Return the (X, Y) coordinate for the center point of the cell that contains the specified text.  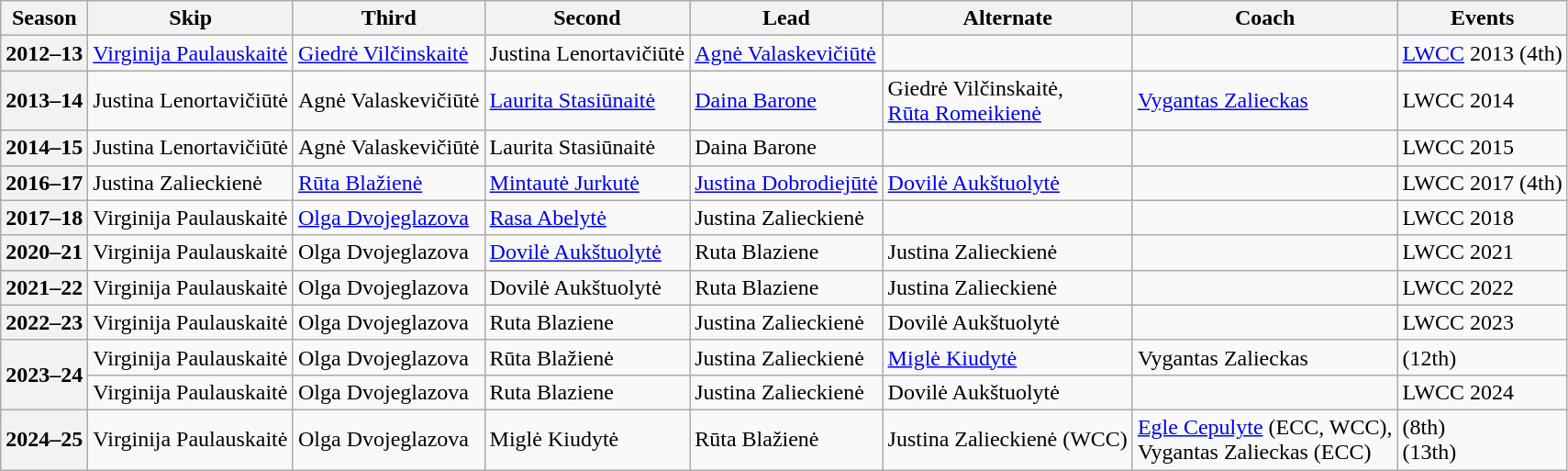
Justina Zalieckienė (WCC) (1007, 439)
(8th) (13th) (1483, 439)
2017–18 (44, 218)
2012–13 (44, 53)
2024–25 (44, 439)
LWCC 2021 (1483, 252)
Second (587, 18)
LWCC 2015 (1483, 148)
Giedrė Vilčinskaitė,Rūta Romeikienė (1007, 101)
2013–14 (44, 101)
2020–21 (44, 252)
Season (44, 18)
(12th) (1483, 357)
2014–15 (44, 148)
LWCC 2024 (1483, 392)
Mintautė Jurkutė (587, 183)
2023–24 (44, 375)
Justina Dobrodiejūtė (786, 183)
LWCC 2013 (4th) (1483, 53)
2022–23 (44, 322)
2021–22 (44, 287)
Skip (191, 18)
Lead (786, 18)
LWCC 2017 (4th) (1483, 183)
2016–17 (44, 183)
Coach (1264, 18)
Rasa Abelytė (587, 218)
LWCC 2018 (1483, 218)
Egle Cepulyte (ECC, WCC),Vygantas Zalieckas (ECC) (1264, 439)
LWCC 2014 (1483, 101)
Alternate (1007, 18)
Events (1483, 18)
Giedrė Vilčinskaitė (389, 53)
LWCC 2022 (1483, 287)
LWCC 2023 (1483, 322)
Third (389, 18)
